Scan for the cell matching the given text and deliver its [X, Y] coordinate at center. 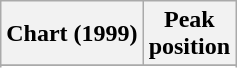
Chart (1999) [72, 34]
Peakposition [189, 34]
